For the text-containing cell, return its midpoint in (X, Y) coordinate format. 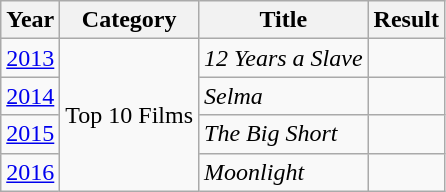
Top 10 Films (130, 115)
Result (406, 20)
Category (130, 20)
Moonlight (284, 172)
2013 (30, 58)
Selma (284, 96)
2016 (30, 172)
2014 (30, 96)
Year (30, 20)
2015 (30, 134)
Title (284, 20)
12 Years a Slave (284, 58)
The Big Short (284, 134)
